For the text-containing cell, return its midpoint in [X, Y] coordinate format. 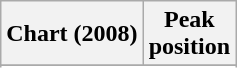
Chart (2008) [72, 34]
Peak position [189, 34]
